Provide the (x, y) coordinate of the cell's center where the given text is located.  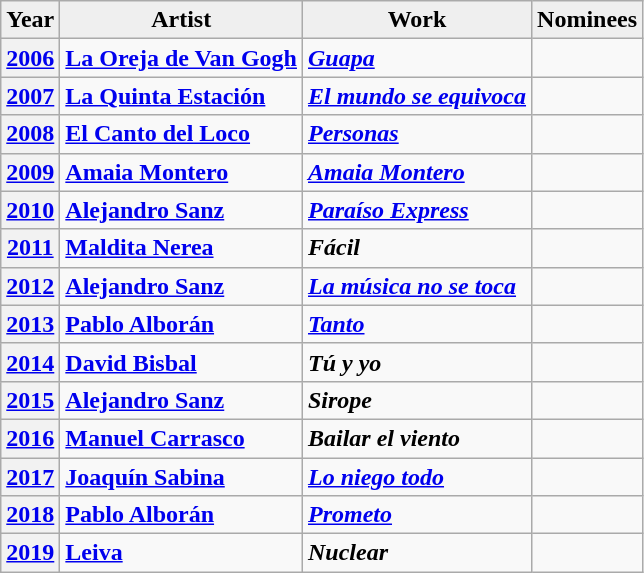
2006 (30, 58)
Nuclear (416, 553)
El mundo se equivoca (416, 96)
2017 (30, 477)
Maldita Nerea (182, 248)
La música no se toca (416, 286)
2014 (30, 362)
Paraíso Express (416, 210)
Bailar el viento (416, 438)
Tú y yo (416, 362)
Prometo (416, 515)
El Canto del Loco (182, 134)
La Quinta Estación (182, 96)
2011 (30, 248)
Sirope (416, 400)
Guapa (416, 58)
2010 (30, 210)
La Oreja de Van Gogh (182, 58)
2013 (30, 324)
2015 (30, 400)
Work (416, 20)
Joaquín Sabina (182, 477)
2016 (30, 438)
2012 (30, 286)
David Bisbal (182, 362)
Fácil (416, 248)
Nominees (588, 20)
2007 (30, 96)
2019 (30, 553)
Lo niego todo (416, 477)
2008 (30, 134)
Leiva (182, 553)
Year (30, 20)
Tanto (416, 324)
Manuel Carrasco (182, 438)
2009 (30, 172)
2018 (30, 515)
Artist (182, 20)
Personas (416, 134)
